Locate the cell with the specified text and output its (X, Y) center coordinate. 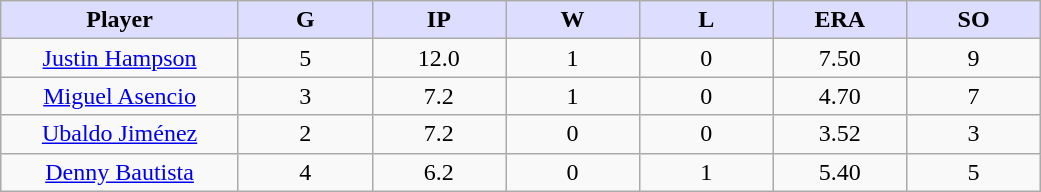
ERA (840, 20)
IP (439, 20)
4 (305, 172)
G (305, 20)
Ubaldo Jiménez (120, 134)
L (706, 20)
Denny Bautista (120, 172)
5.40 (840, 172)
9 (974, 58)
7 (974, 96)
Justin Hampson (120, 58)
7.50 (840, 58)
2 (305, 134)
SO (974, 20)
4.70 (840, 96)
12.0 (439, 58)
3.52 (840, 134)
W (573, 20)
Player (120, 20)
Miguel Asencio (120, 96)
6.2 (439, 172)
